Capture the cell that displays the provided text and extract its [X, Y] central coordinate. 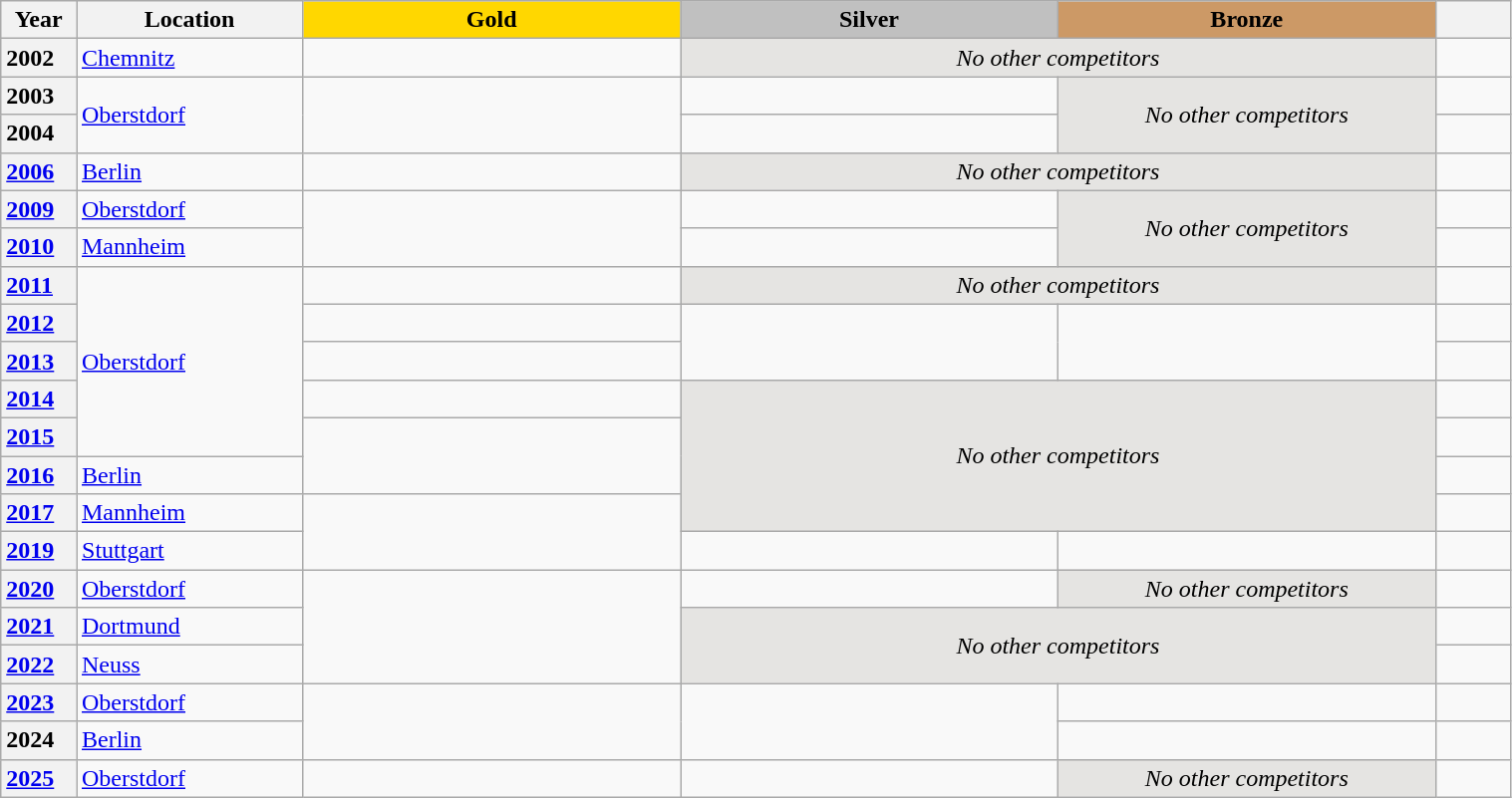
2012 [39, 323]
2003 [39, 96]
Year [39, 20]
2010 [39, 247]
2016 [39, 475]
2023 [39, 702]
2004 [39, 133]
2013 [39, 361]
2014 [39, 399]
Gold [492, 20]
Chemnitz [189, 58]
2020 [39, 589]
2006 [39, 171]
2011 [39, 285]
2009 [39, 209]
2024 [39, 740]
Dortmund [189, 627]
2015 [39, 436]
2019 [39, 551]
Location [189, 20]
2002 [39, 58]
Neuss [189, 665]
2017 [39, 513]
Stuttgart [189, 551]
2025 [39, 778]
Silver [869, 20]
2022 [39, 665]
2021 [39, 627]
Bronze [1246, 20]
